Scan for the cell matching the given text and deliver its [X, Y] coordinate at center. 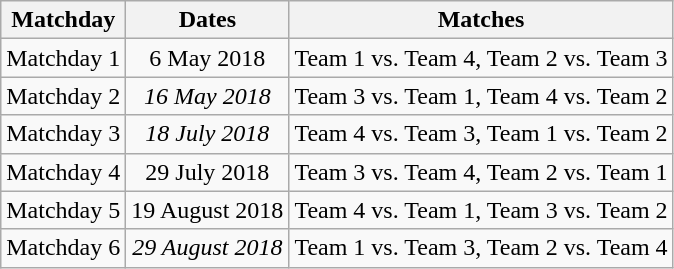
Matchday 6 [64, 248]
29 August 2018 [208, 248]
29 July 2018 [208, 172]
Team 3 vs. Team 4, Team 2 vs. Team 1 [481, 172]
Team 4 vs. Team 3, Team 1 vs. Team 2 [481, 134]
Matches [481, 20]
Team 1 vs. Team 4, Team 2 vs. Team 3 [481, 58]
Matchday 4 [64, 172]
Matchday 1 [64, 58]
19 August 2018 [208, 210]
6 May 2018 [208, 58]
Matchday 5 [64, 210]
18 July 2018 [208, 134]
Team 3 vs. Team 1, Team 4 vs. Team 2 [481, 96]
Team 1 vs. Team 3, Team 2 vs. Team 4 [481, 248]
Matchday [64, 20]
Matchday 3 [64, 134]
Team 4 vs. Team 1, Team 3 vs. Team 2 [481, 210]
Matchday 2 [64, 96]
16 May 2018 [208, 96]
Dates [208, 20]
